Locate the cell with the specified text and output its (x, y) center coordinate. 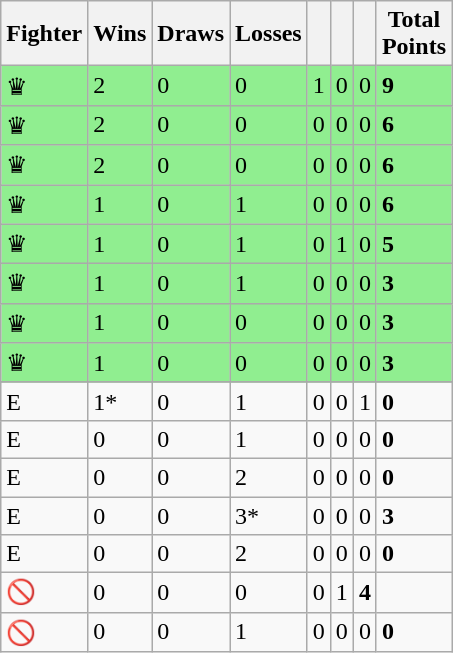
Fighter (44, 34)
Wins (120, 34)
3* (269, 515)
Losses (269, 34)
1* (120, 401)
5 (414, 244)
9 (414, 86)
Total Points (414, 34)
4 (364, 593)
Draws (191, 34)
